From the cell containing the given text, extract its center point as (X, Y) coordinate. 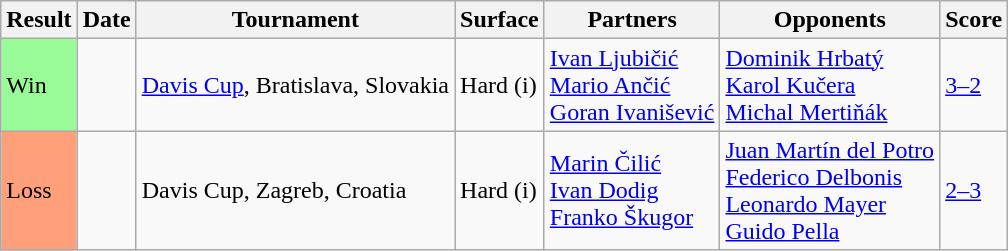
Tournament (295, 20)
Score (974, 20)
Date (106, 20)
3–2 (974, 85)
Partners (632, 20)
Result (39, 20)
Loss (39, 190)
Win (39, 85)
Dominik Hrbatý Karol Kučera Michal Mertiňák (830, 85)
Opponents (830, 20)
Surface (500, 20)
Marin Čilić Ivan Dodig Franko Škugor (632, 190)
Davis Cup, Zagreb, Croatia (295, 190)
Davis Cup, Bratislava, Slovakia (295, 85)
Juan Martín del Potro Federico Delbonis Leonardo Mayer Guido Pella (830, 190)
Ivan Ljubičić Mario Ančić Goran Ivanišević (632, 85)
2–3 (974, 190)
